Output the (X, Y) coordinate of the center of the cell containing the given text.  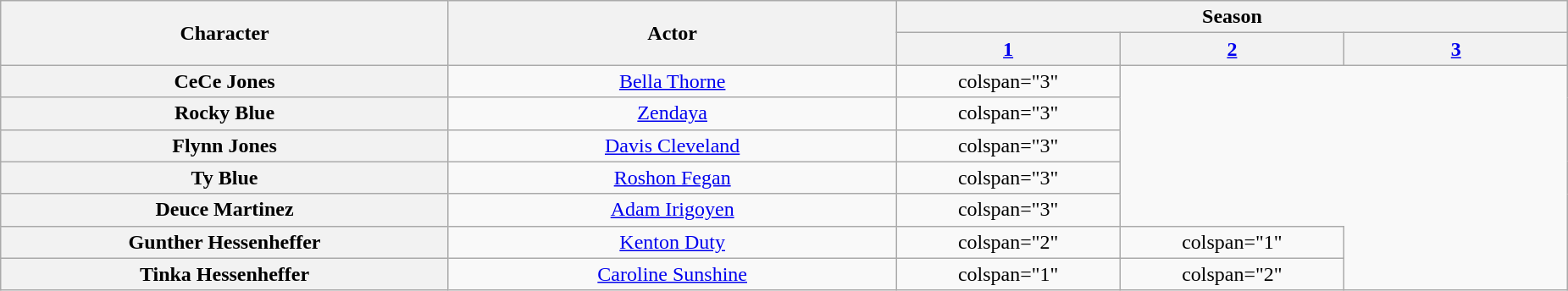
Kenton Duty (673, 242)
Ty Blue (225, 178)
3 (1456, 49)
CeCe Jones (225, 81)
1 (1008, 49)
Zendaya (673, 113)
Gunther Hessenheffer (225, 242)
Character (225, 33)
Flynn Jones (225, 145)
Rocky Blue (225, 113)
Davis Cleveland (673, 145)
Actor (673, 33)
Adam Irigoyen (673, 210)
Tinka Hessenheffer (225, 274)
2 (1232, 49)
Deuce Martinez (225, 210)
Caroline Sunshine (673, 274)
Season (1232, 17)
Bella Thorne (673, 81)
Roshon Fegan (673, 178)
